Identify which cell holds the provided text, then report its [X, Y] central coordinate. 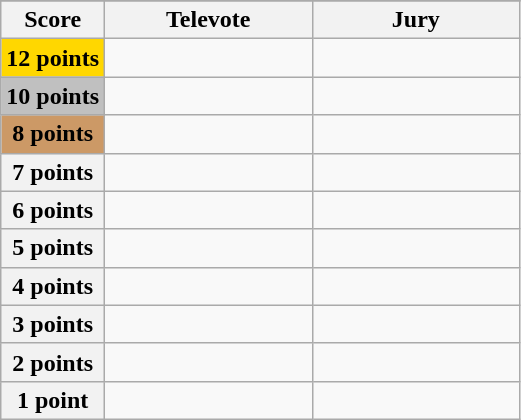
7 points [53, 172]
8 points [53, 134]
3 points [53, 324]
4 points [53, 286]
Score [53, 20]
Jury [416, 20]
12 points [53, 58]
5 points [53, 248]
6 points [53, 210]
1 point [53, 400]
Televote [209, 20]
10 points [53, 96]
2 points [53, 362]
